Identify which cell holds the provided text, then report its (x, y) central coordinate. 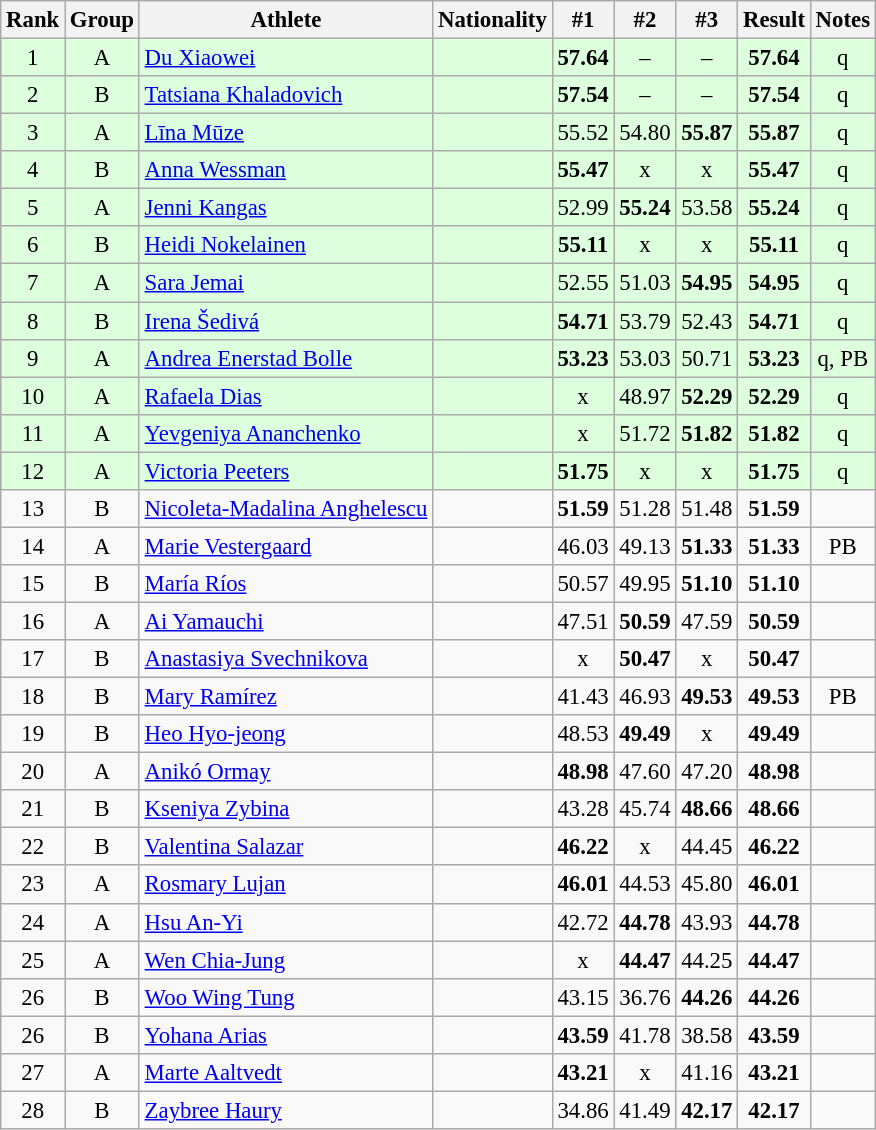
Andrea Enerstad Bolle (286, 358)
34.86 (583, 1110)
22 (33, 847)
Nationality (492, 20)
16 (33, 621)
2 (33, 95)
47.59 (707, 621)
55.52 (583, 133)
49.13 (645, 546)
51.28 (645, 509)
Athlete (286, 20)
Notes (842, 20)
Irena Šedivá (286, 321)
20 (33, 772)
Heidi Nokelainen (286, 245)
52.55 (583, 283)
Rafaela Dias (286, 396)
9 (33, 358)
Mary Ramírez (286, 697)
Rank (33, 20)
3 (33, 133)
36.76 (645, 997)
50.57 (583, 584)
18 (33, 697)
q, PB (842, 358)
Kseniya Zybina (286, 809)
#2 (645, 20)
Heo Hyo-jeong (286, 734)
Valentina Salazar (286, 847)
11 (33, 433)
54.80 (645, 133)
Nicoleta-Madalina Anghelescu (286, 509)
38.58 (707, 1035)
12 (33, 471)
41.49 (645, 1110)
Group (102, 20)
51.48 (707, 509)
47.51 (583, 621)
27 (33, 1073)
43.28 (583, 809)
#3 (707, 20)
50.71 (707, 358)
Du Xiaowei (286, 58)
44.25 (707, 960)
Woo Wing Tung (286, 997)
8 (33, 321)
Yevgeniya Ananchenko (286, 433)
53.58 (707, 208)
44.53 (645, 885)
Rosmary Lujan (286, 885)
#1 (583, 20)
Līna Mūze (286, 133)
43.93 (707, 922)
52.43 (707, 321)
17 (33, 659)
7 (33, 283)
Anna Wessman (286, 170)
4 (33, 170)
21 (33, 809)
Yohana Arias (286, 1035)
13 (33, 509)
15 (33, 584)
45.74 (645, 809)
Victoria Peeters (286, 471)
41.78 (645, 1035)
43.15 (583, 997)
Jenni Kangas (286, 208)
Anikó Ormay (286, 772)
Marie Vestergaard (286, 546)
Tatsiana Khaladovich (286, 95)
41.43 (583, 697)
Wen Chia-Jung (286, 960)
1 (33, 58)
48.53 (583, 734)
47.60 (645, 772)
Anastasiya Svechnikova (286, 659)
48.97 (645, 396)
23 (33, 885)
51.03 (645, 283)
51.72 (645, 433)
46.93 (645, 697)
19 (33, 734)
46.03 (583, 546)
14 (33, 546)
Ai Yamauchi (286, 621)
53.03 (645, 358)
Hsu An-Yi (286, 922)
28 (33, 1110)
41.16 (707, 1073)
52.99 (583, 208)
10 (33, 396)
Marte Aaltvedt (286, 1073)
25 (33, 960)
Sara Jemai (286, 283)
53.79 (645, 321)
45.80 (707, 885)
6 (33, 245)
Result (774, 20)
Zaybree Haury (286, 1110)
5 (33, 208)
44.45 (707, 847)
49.95 (645, 584)
47.20 (707, 772)
María Ríos (286, 584)
24 (33, 922)
42.72 (583, 922)
